Provide the [x, y] coordinate of the cell's center where the given text is located.  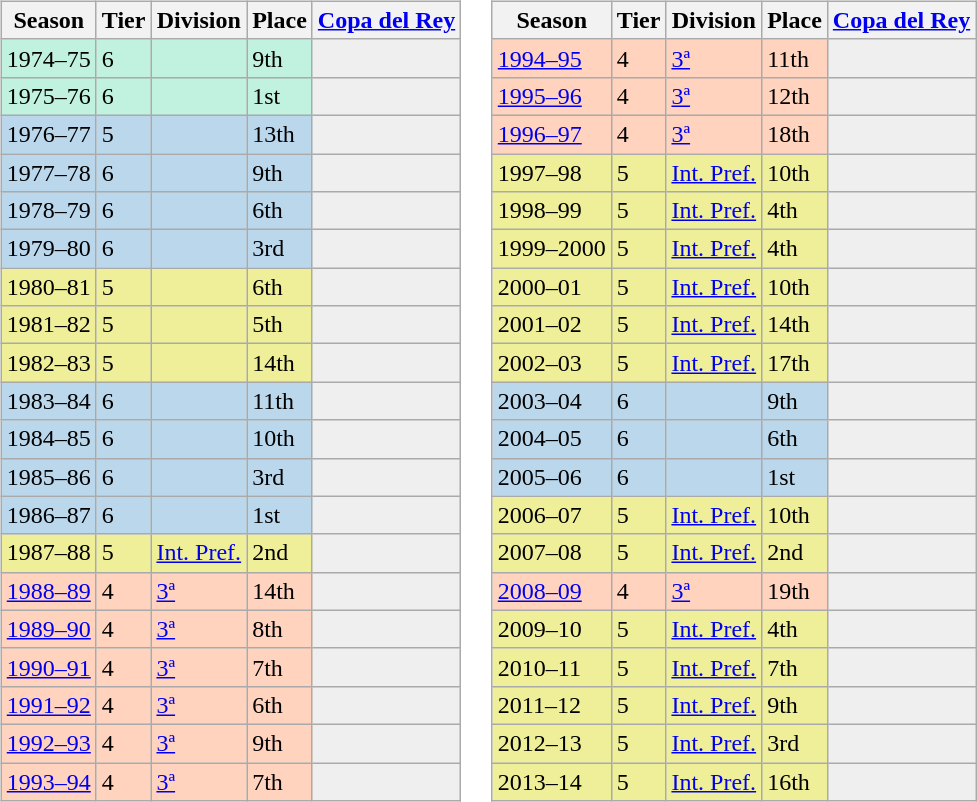
1983–84 [48, 401]
19th [795, 591]
2011–12 [552, 705]
1998–99 [552, 211]
1985–86 [48, 477]
2000–01 [552, 287]
16th [795, 781]
1984–85 [48, 439]
1996–97 [552, 134]
5th [280, 325]
13th [280, 134]
2004–05 [552, 439]
18th [795, 134]
2009–10 [552, 629]
1990–91 [48, 667]
1974–75 [48, 58]
8th [280, 629]
2005–06 [552, 477]
1997–98 [552, 173]
2001–02 [552, 325]
2013–14 [552, 781]
1988–89 [48, 591]
1977–78 [48, 173]
12th [795, 96]
1979–80 [48, 249]
1999–2000 [552, 249]
2010–11 [552, 667]
1978–79 [48, 211]
1976–77 [48, 134]
2012–13 [552, 743]
1986–87 [48, 515]
2007–08 [552, 553]
2002–03 [552, 363]
1992–93 [48, 743]
1975–76 [48, 96]
1995–96 [552, 96]
1993–94 [48, 781]
1987–88 [48, 553]
2008–09 [552, 591]
1989–90 [48, 629]
1991–92 [48, 705]
1982–83 [48, 363]
1980–81 [48, 287]
17th [795, 363]
2003–04 [552, 401]
1994–95 [552, 58]
1981–82 [48, 325]
2006–07 [552, 515]
